From the cell containing the given text, extract its center point as (X, Y) coordinate. 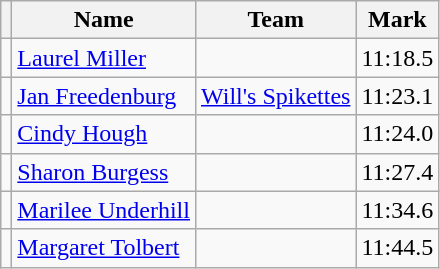
Sharon Burgess (104, 172)
Marilee Underhill (104, 210)
11:18.5 (398, 58)
Name (104, 20)
11:27.4 (398, 172)
11:44.5 (398, 248)
Jan Freedenburg (104, 96)
11:23.1 (398, 96)
Will's Spikettes (275, 96)
11:34.6 (398, 210)
Cindy Hough (104, 134)
Laurel Miller (104, 58)
Team (275, 20)
Margaret Tolbert (104, 248)
Mark (398, 20)
11:24.0 (398, 134)
